Determine the (x, y) coordinate at the center of the cell enclosing the given text.  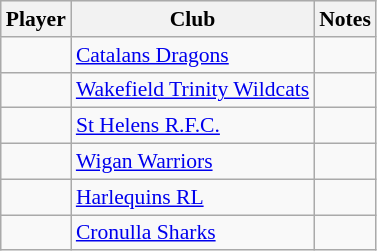
Notes (345, 19)
Wigan Warriors (192, 162)
Catalans Dragons (192, 55)
Club (192, 19)
St Helens R.F.C. (192, 126)
Player (36, 19)
Wakefield Trinity Wildcats (192, 90)
Cronulla Sharks (192, 233)
Harlequins RL (192, 197)
